Extract the [X, Y] coordinate from the center of the cell holding the provided text.  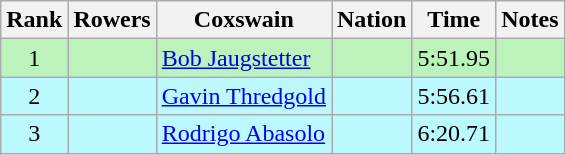
Rank [34, 20]
Gavin Thredgold [244, 96]
2 [34, 96]
Rodrigo Abasolo [244, 134]
Bob Jaugstetter [244, 58]
1 [34, 58]
3 [34, 134]
Notes [530, 20]
Rowers [112, 20]
Coxswain [244, 20]
5:51.95 [454, 58]
6:20.71 [454, 134]
Time [454, 20]
5:56.61 [454, 96]
Nation [372, 20]
